Return the (X, Y) coordinate for the center point of the cell that contains the specified text.  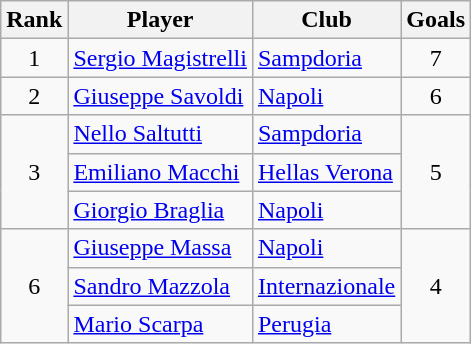
Club (326, 20)
1 (34, 58)
5 (436, 172)
Mario Scarpa (160, 324)
Goals (436, 20)
Internazionale (326, 286)
Player (160, 20)
Sandro Mazzola (160, 286)
Perugia (326, 324)
3 (34, 172)
Rank (34, 20)
7 (436, 58)
Sergio Magistrelli (160, 58)
Hellas Verona (326, 172)
Giorgio Braglia (160, 210)
Giuseppe Savoldi (160, 96)
Giuseppe Massa (160, 248)
2 (34, 96)
Emiliano Macchi (160, 172)
Nello Saltutti (160, 134)
4 (436, 286)
